For the text-containing cell, return its midpoint in (X, Y) coordinate format. 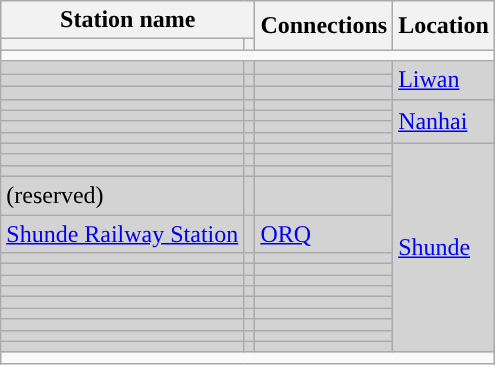
Station name (128, 20)
Location (444, 26)
Connections (324, 26)
Liwan (444, 80)
(reserved) (122, 195)
Nanhai (444, 121)
Shunde Railway Station (122, 233)
ORQ (324, 233)
Shunde (444, 248)
